Find where the given text appears and provide that cell's center as (x, y) coordinate. 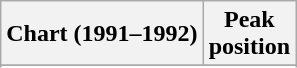
Peakposition (249, 34)
Chart (1991–1992) (102, 34)
